Capture the cell that displays the provided text and extract its [X, Y] central coordinate. 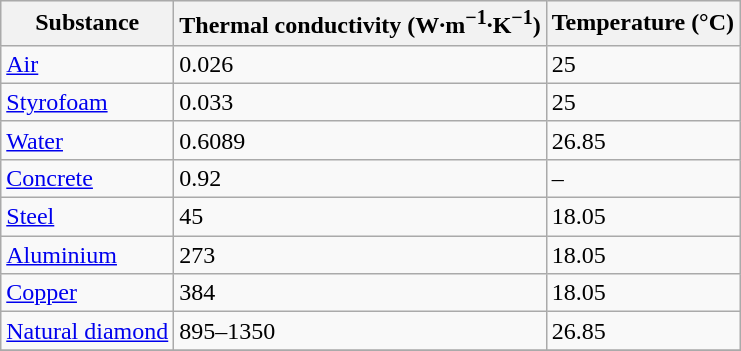
273 [360, 255]
Natural diamond [88, 331]
384 [360, 293]
Temperature (°C) [642, 24]
Concrete [88, 178]
0.033 [360, 102]
45 [360, 217]
Styrofoam [88, 102]
– [642, 178]
Aluminium [88, 255]
Substance [88, 24]
Copper [88, 293]
0.026 [360, 64]
Thermal conductivity (W·m−1·K−1) [360, 24]
Air [88, 64]
0.6089 [360, 140]
895–1350 [360, 331]
Water [88, 140]
0.92 [360, 178]
Steel [88, 217]
